Extract the (X, Y) coordinate from the center of the cell holding the provided text.  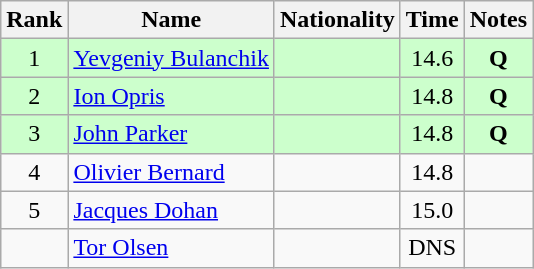
14.6 (432, 58)
Nationality (337, 20)
5 (34, 210)
John Parker (172, 134)
Jacques Dohan (172, 210)
Rank (34, 20)
4 (34, 172)
1 (34, 58)
3 (34, 134)
Notes (498, 20)
15.0 (432, 210)
2 (34, 96)
Name (172, 20)
DNS (432, 248)
Yevgeniy Bulanchik (172, 58)
Ion Opris (172, 96)
Time (432, 20)
Tor Olsen (172, 248)
Olivier Bernard (172, 172)
